Find where the given text appears and provide that cell's center as (X, Y) coordinate. 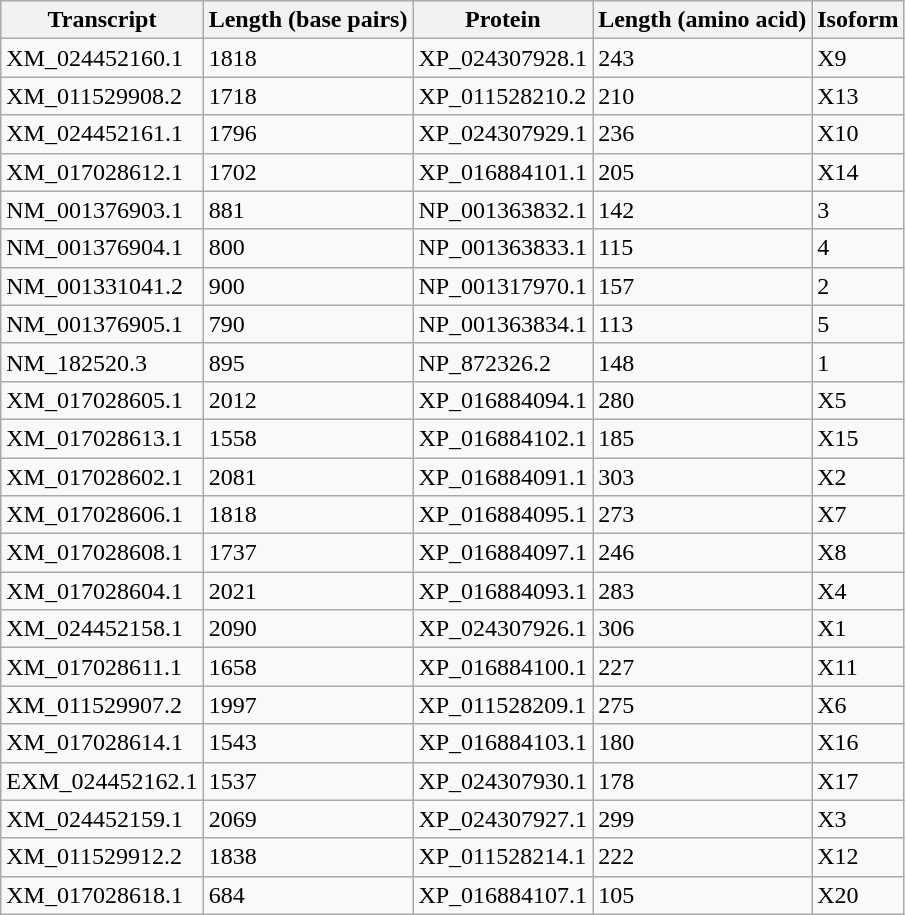
X9 (858, 58)
XM_011529912.2 (102, 857)
5 (858, 324)
178 (702, 781)
Transcript (102, 20)
NP_001363832.1 (503, 210)
X20 (858, 895)
X3 (858, 819)
XP_024307927.1 (503, 819)
NP_001363834.1 (503, 324)
NM_001376905.1 (102, 324)
NM_001376903.1 (102, 210)
1702 (308, 172)
303 (702, 477)
790 (308, 324)
205 (702, 172)
1718 (308, 96)
105 (702, 895)
210 (702, 96)
NM_182520.3 (102, 362)
X17 (858, 781)
283 (702, 591)
Protein (503, 20)
684 (308, 895)
X14 (858, 172)
XP_016884093.1 (503, 591)
1558 (308, 438)
142 (702, 210)
NM_001331041.2 (102, 286)
2069 (308, 819)
XP_024307928.1 (503, 58)
XM_024452159.1 (102, 819)
X11 (858, 667)
3 (858, 210)
XP_011528214.1 (503, 857)
NP_001363833.1 (503, 248)
XM_017028604.1 (102, 591)
X7 (858, 515)
XM_017028618.1 (102, 895)
881 (308, 210)
XP_016884100.1 (503, 667)
XM_017028606.1 (102, 515)
X13 (858, 96)
XP_011528210.2 (503, 96)
280 (702, 400)
Length (amino acid) (702, 20)
X8 (858, 553)
X15 (858, 438)
XP_024307929.1 (503, 134)
X5 (858, 400)
900 (308, 286)
NP_872326.2 (503, 362)
X4 (858, 591)
XP_016884097.1 (503, 553)
273 (702, 515)
275 (702, 705)
XM_017028613.1 (102, 438)
1 (858, 362)
236 (702, 134)
X6 (858, 705)
XM_017028602.1 (102, 477)
299 (702, 819)
XM_017028608.1 (102, 553)
XM_024452160.1 (102, 58)
Length (base pairs) (308, 20)
XP_024307926.1 (503, 629)
X16 (858, 743)
1796 (308, 134)
2 (858, 286)
1997 (308, 705)
XP_016884103.1 (503, 743)
XP_016884094.1 (503, 400)
1658 (308, 667)
XP_016884101.1 (503, 172)
XM_011529907.2 (102, 705)
180 (702, 743)
XP_016884091.1 (503, 477)
XM_024452161.1 (102, 134)
XP_011528209.1 (503, 705)
XP_016884107.1 (503, 895)
2090 (308, 629)
XM_017028605.1 (102, 400)
X2 (858, 477)
XM_017028612.1 (102, 172)
XM_017028611.1 (102, 667)
115 (702, 248)
1838 (308, 857)
4 (858, 248)
XM_017028614.1 (102, 743)
895 (308, 362)
EXM_024452162.1 (102, 781)
XP_016884095.1 (503, 515)
XM_024452158.1 (102, 629)
148 (702, 362)
185 (702, 438)
306 (702, 629)
246 (702, 553)
XM_011529908.2 (102, 96)
2021 (308, 591)
X12 (858, 857)
XP_016884102.1 (503, 438)
157 (702, 286)
222 (702, 857)
113 (702, 324)
227 (702, 667)
NM_001376904.1 (102, 248)
Isoform (858, 20)
NP_001317970.1 (503, 286)
1737 (308, 553)
XP_024307930.1 (503, 781)
1537 (308, 781)
1543 (308, 743)
2012 (308, 400)
X10 (858, 134)
X1 (858, 629)
800 (308, 248)
2081 (308, 477)
243 (702, 58)
